For the text-containing cell, return its midpoint in (x, y) coordinate format. 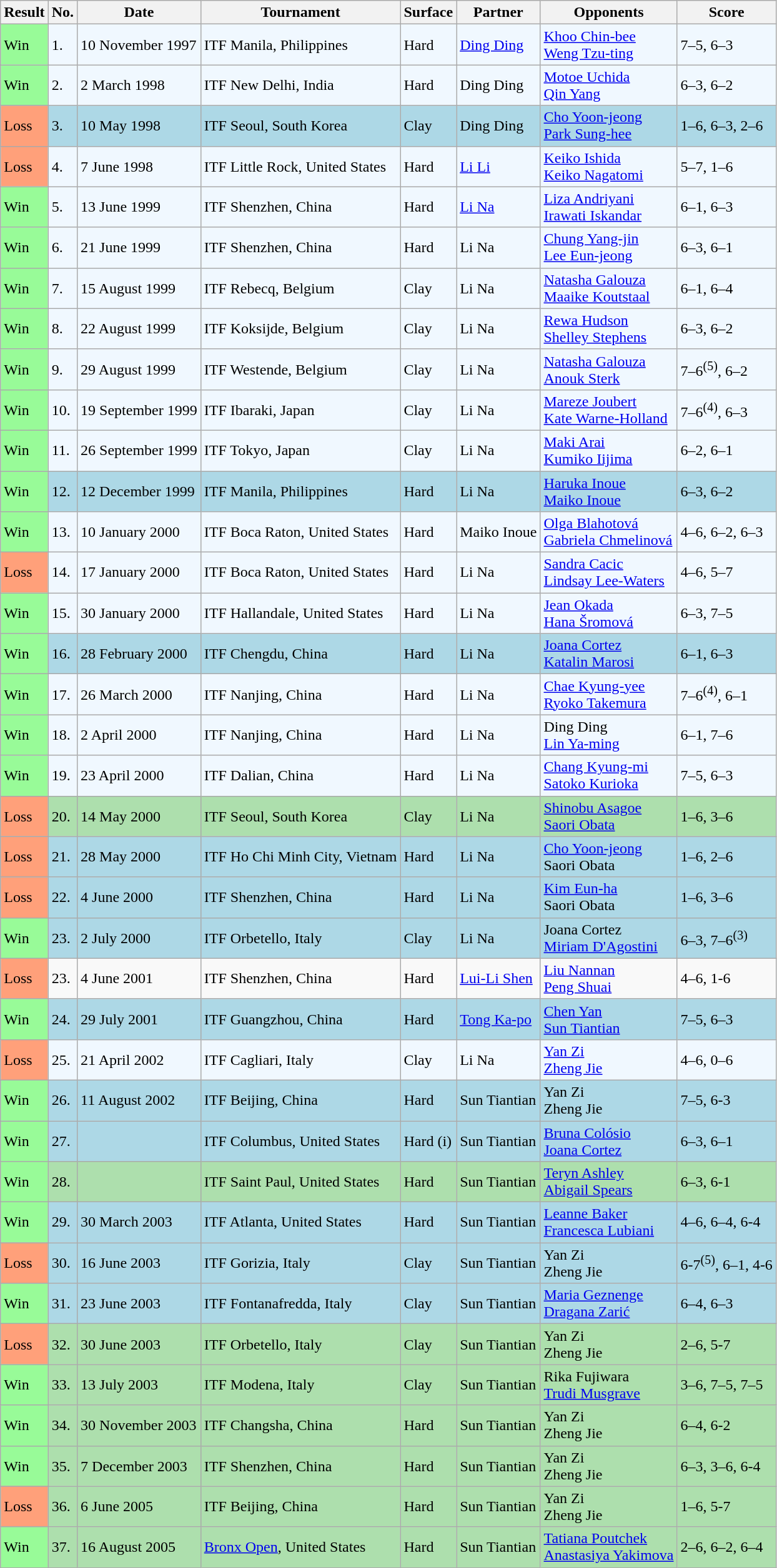
22. (62, 898)
21 June 1999 (139, 247)
26 September 1999 (139, 451)
4–6, 6–2, 6–3 (726, 532)
6–1, 6–4 (726, 288)
Sandra Cacic Lindsay Lee-Waters (608, 573)
Teryn Ashley Abigail Spears (608, 1182)
Score (726, 12)
6–3, 7–6(3) (726, 938)
1. (62, 45)
Bronx Open, United States (300, 1547)
Liu Nannan Peng Shuai (608, 979)
14 May 2000 (139, 816)
6 June 2005 (139, 1507)
24. (62, 1019)
Chung Yang-jin Lee Eun-jeong (608, 247)
ITF Cagliari, Italy (300, 1060)
2–6, 6–2, 6–4 (726, 1547)
15. (62, 613)
1–6, 2–6 (726, 856)
35. (62, 1466)
Shinobu Asagoe Saori Obata (608, 816)
Cho Yoon-jeong Park Sung-hee (608, 126)
7–6(5), 6–2 (726, 370)
6. (62, 247)
36. (62, 1507)
16 June 2003 (139, 1263)
6–4, 6–3 (726, 1303)
37. (62, 1547)
ITF Westende, Belgium (300, 370)
16 August 2005 (139, 1547)
4. (62, 166)
Chen Yan Sun Tiantian (608, 1019)
ITF Ho Chi Minh City, Vietnam (300, 856)
Hard (i) (428, 1141)
ITF Hallandale, United States (300, 613)
28. (62, 1182)
ITF Ibaraki, Japan (300, 409)
7–6(4), 6–3 (726, 409)
Cho Yoon-jeong Saori Obata (608, 856)
32. (62, 1345)
Liza Andriyani Irawati Iskandar (608, 207)
23 June 2003 (139, 1303)
ITF Columbus, United States (300, 1141)
ITF New Delhi, India (300, 85)
Natasha Galouza Maaike Koutstaal (608, 288)
6–3, 7–5 (726, 613)
Joana Cortez Katalin Marosi (608, 654)
30. (62, 1263)
ITF Gorizia, Italy (300, 1263)
30 June 2003 (139, 1345)
14. (62, 573)
12. (62, 491)
28 May 2000 (139, 856)
ITF Chengdu, China (300, 654)
7–6(4), 6–1 (726, 694)
2. (62, 85)
23 April 2000 (139, 775)
25. (62, 1060)
22 August 1999 (139, 328)
Lui-Li Shen (498, 979)
Chae Kyung-yee Ryoko Takemura (608, 694)
2 July 2000 (139, 938)
26 March 2000 (139, 694)
Rika Fujiwara Trudi Musgrave (608, 1384)
29 August 1999 (139, 370)
10. (62, 409)
Natasha Galouza Anouk Sterk (608, 370)
13. (62, 532)
ITF Saint Paul, United States (300, 1182)
10 November 1997 (139, 45)
17. (62, 694)
4–6, 1-6 (726, 979)
19. (62, 775)
Leanne Baker Francesca Lubiani (608, 1222)
Bruna Colósio Joana Cortez (608, 1141)
2–6, 5-7 (726, 1345)
ITF Changsha, China (300, 1426)
4–6, 5–7 (726, 573)
Khoo Chin-bee Weng Tzu-ting (608, 45)
15 August 1999 (139, 288)
Jean Okada Hana Šromová (608, 613)
30 January 2000 (139, 613)
Joana Cortez Miriam D'Agostini (608, 938)
4 June 2001 (139, 979)
21. (62, 856)
13 June 1999 (139, 207)
7. (62, 288)
4–6, 0–6 (726, 1060)
29 July 2001 (139, 1019)
1–6, 6–3, 2–6 (726, 126)
6-7(5), 6–1, 4-6 (726, 1263)
31. (62, 1303)
Opponents (608, 12)
Partner (498, 12)
Date (139, 12)
ITF Atlanta, United States (300, 1222)
8. (62, 328)
11. (62, 451)
ITF Rebecq, Belgium (300, 288)
Rewa Hudson Shelley Stephens (608, 328)
27. (62, 1141)
12 December 1999 (139, 491)
Chang Kyung-mi Satoko Kurioka (608, 775)
21 April 2002 (139, 1060)
ITF Koksijde, Belgium (300, 328)
Ding Ding Lin Ya-ming (608, 735)
Haruka Inoue Maiko Inoue (608, 491)
28 February 2000 (139, 654)
Tong Ka-po (498, 1019)
6–4, 6-2 (726, 1426)
11 August 2002 (139, 1100)
3. (62, 126)
Maiko Inoue (498, 532)
6–2, 6–1 (726, 451)
Li Li (498, 166)
2 March 1998 (139, 85)
Mareze Joubert Kate Warne-Holland (608, 409)
Tatiana Poutchek Anastasiya Yakimova (608, 1547)
ITF Little Rock, United States (300, 166)
ITF Tokyo, Japan (300, 451)
6–3, 6-1 (726, 1182)
20. (62, 816)
17 January 2000 (139, 573)
26. (62, 1100)
Maki Arai Kumiko Iijima (608, 451)
10 May 1998 (139, 126)
Tournament (300, 12)
13 July 2003 (139, 1384)
Maria Geznenge Dragana Zarić (608, 1303)
7–5, 6-3 (726, 1100)
30 November 2003 (139, 1426)
Surface (428, 12)
ITF Dalian, China (300, 775)
ITF Fontanafredda, Italy (300, 1303)
5. (62, 207)
Kim Eun-ha Saori Obata (608, 898)
7 December 2003 (139, 1466)
34. (62, 1426)
5–7, 1–6 (726, 166)
2 April 2000 (139, 735)
Result (24, 12)
3–6, 7–5, 7–5 (726, 1384)
30 March 2003 (139, 1222)
Motoe Uchida Qin Yang (608, 85)
9. (62, 370)
4–6, 6–4, 6-4 (726, 1222)
10 January 2000 (139, 532)
16. (62, 654)
7 June 1998 (139, 166)
Olga Blahotová Gabriela Chmelinová (608, 532)
6–3, 3–6, 6-4 (726, 1466)
19 September 1999 (139, 409)
6–1, 7–6 (726, 735)
Keiko Ishida Keiko Nagatomi (608, 166)
29. (62, 1222)
33. (62, 1384)
No. (62, 12)
ITF Guangzhou, China (300, 1019)
1–6, 5-7 (726, 1507)
18. (62, 735)
4 June 2000 (139, 898)
ITF Modena, Italy (300, 1384)
